Output the (X, Y) coordinate of the center of the cell containing the given text.  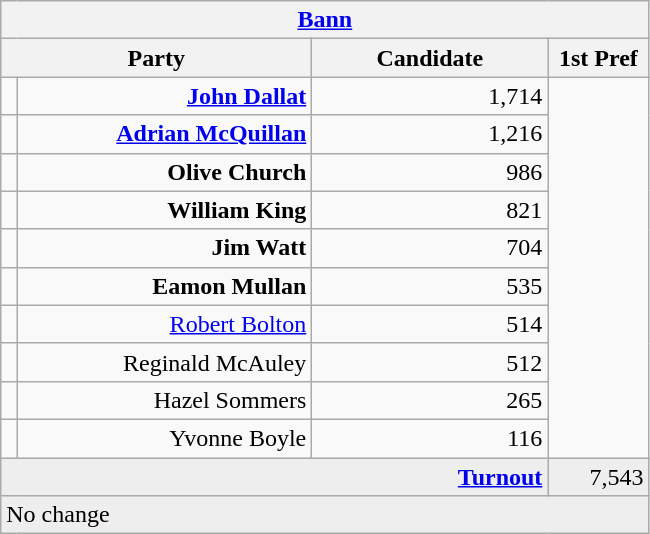
John Dallat (164, 96)
821 (430, 210)
Adrian McQuillan (164, 134)
512 (430, 362)
Robert Bolton (164, 324)
1,216 (430, 134)
514 (430, 324)
Olive Church (164, 172)
Party (156, 58)
William King (164, 210)
7,543 (598, 477)
265 (430, 400)
986 (430, 172)
Candidate (430, 58)
1,714 (430, 96)
No change (325, 515)
704 (430, 248)
Turnout (274, 477)
535 (430, 286)
Jim Watt (164, 248)
116 (430, 438)
Eamon Mullan (164, 286)
Hazel Sommers (164, 400)
1st Pref (598, 58)
Reginald McAuley (164, 362)
Bann (325, 20)
Yvonne Boyle (164, 438)
